Capture the cell that displays the provided text and extract its [x, y] central coordinate. 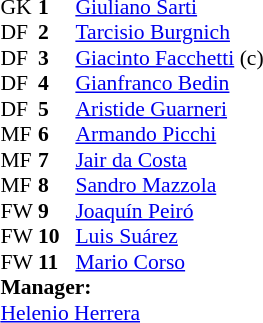
7 [57, 160]
6 [57, 135]
11 [57, 262]
Joaquín Peiró [169, 211]
3 [57, 58]
5 [57, 109]
Gianfranco Bedin [169, 83]
8 [57, 185]
10 [57, 237]
4 [57, 83]
Aristide Guarneri [169, 109]
Mario Corso [169, 262]
Manager: [132, 287]
Giacinto Facchetti (c) [169, 58]
Jair da Costa [169, 160]
Luis Suárez [169, 237]
9 [57, 211]
Tarcisio Burgnich [169, 33]
Armando Picchi [169, 135]
Sandro Mazzola [169, 185]
2 [57, 33]
